Provide the [x, y] coordinate of the cell's center where the given text is located.  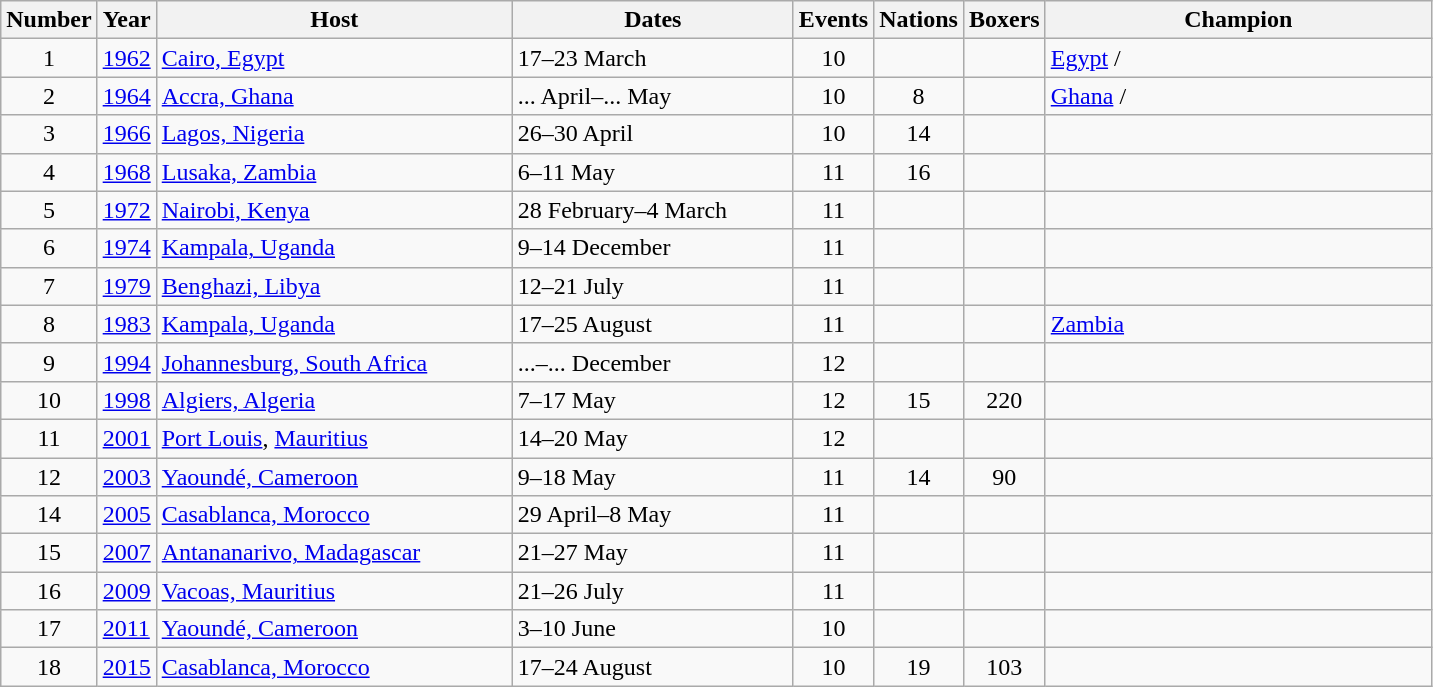
Accra, Ghana [334, 96]
2005 [126, 515]
21–27 May [652, 553]
2 [49, 96]
Champion [1238, 20]
14–20 May [652, 438]
4 [49, 172]
3 [49, 134]
7 [49, 286]
3–10 June [652, 629]
1964 [126, 96]
9–14 December [652, 248]
220 [1004, 400]
29 April–8 May [652, 515]
Dates [652, 20]
19 [919, 667]
... April–... May [652, 96]
Lusaka, Zambia [334, 172]
1966 [126, 134]
26–30 April [652, 134]
2009 [126, 591]
2003 [126, 477]
12–21 July [652, 286]
1 [49, 58]
Egypt / [1238, 58]
Antananarivo, Madagascar [334, 553]
1968 [126, 172]
Nairobi, Kenya [334, 210]
Vacoas, Mauritius [334, 591]
Host [334, 20]
5 [49, 210]
Number [49, 20]
6 [49, 248]
103 [1004, 667]
9 [49, 362]
Algiers, Algeria [334, 400]
9–18 May [652, 477]
17–24 August [652, 667]
Johannesburg, South Africa [334, 362]
1974 [126, 248]
Benghazi, Libya [334, 286]
2015 [126, 667]
1998 [126, 400]
1979 [126, 286]
1972 [126, 210]
2001 [126, 438]
17 [49, 629]
Lagos, Nigeria [334, 134]
Events [833, 20]
...–... December [652, 362]
90 [1004, 477]
Ghana / [1238, 96]
1962 [126, 58]
Cairo, Egypt [334, 58]
6–11 May [652, 172]
28 February–4 March [652, 210]
Year [126, 20]
17–25 August [652, 324]
18 [49, 667]
1994 [126, 362]
2011 [126, 629]
Zambia [1238, 324]
2007 [126, 553]
Nations [919, 20]
1983 [126, 324]
Port Louis, Mauritius [334, 438]
7–17 May [652, 400]
Boxers [1004, 20]
21–26 July [652, 591]
17–23 March [652, 58]
